Search for the cell housing the specified text and yield its [x, y] center coordinate. 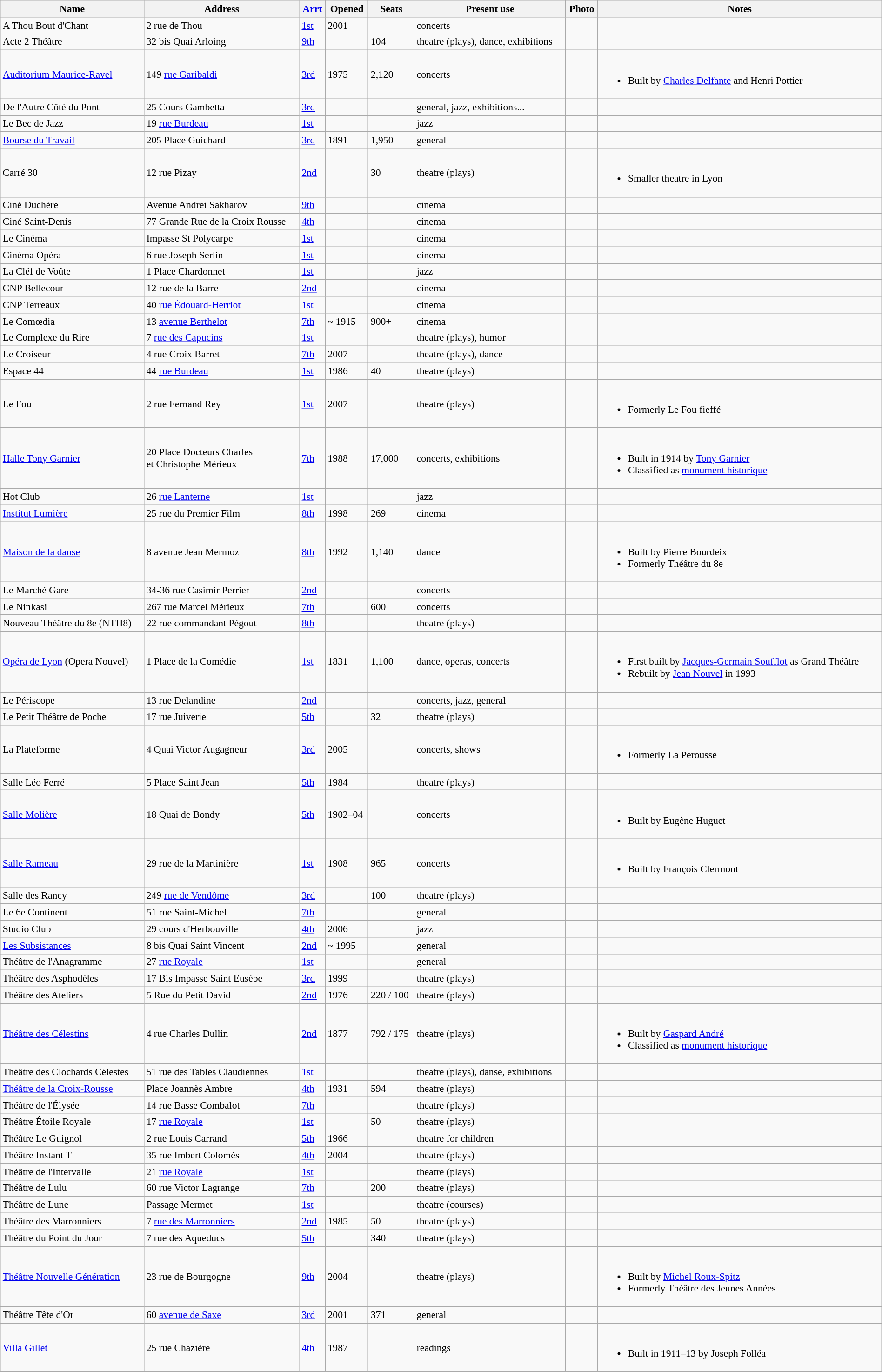
Salle Rameau [73, 863]
Le Petit Théâtre de Poche [73, 717]
2 rue de Thou [222, 25]
Théâtre Étoile Royale [73, 1122]
200 [392, 1188]
32 bis Quai Arloing [222, 42]
51 rue des Tables Claudiennes [222, 1072]
1975 [347, 74]
20 Place Docteurs Charles et Christophe Mérieux [222, 458]
First built by Jacques-Germain Soufflot as Grand ThéâtreRebuilt by Jean Nouvel in 1993 [740, 662]
40 [392, 371]
Théâtre des Clochards Célestes [73, 1072]
Ciné Saint-Denis [73, 222]
Théâtre Nouvelle Génération [73, 1277]
8 bis Quai Saint Vincent [222, 945]
theatre (plays), dance [490, 355]
dance, operas, concerts [490, 662]
100 [392, 896]
Hot Club [73, 497]
792 / 175 [392, 1034]
2 rue Louis Carrand [222, 1138]
Le Fou [73, 404]
Ciné Duchère [73, 205]
A Thou Bout d'Chant [73, 25]
27 rue Royale [222, 962]
Le 6e Continent [73, 912]
1902–04 [347, 814]
Institut Lumière [73, 513]
1999 [347, 979]
La Cléf de Voûte [73, 272]
1,100 [392, 662]
1831 [347, 662]
60 rue Victor Lagrange [222, 1188]
40 rue Édouard-Herriot [222, 305]
1908 [347, 863]
Espace 44 [73, 371]
17 rue Royale [222, 1122]
Le Périscope [73, 700]
theatre (plays), danse, exhibitions [490, 1072]
concerts, exhibitions [490, 458]
De l'Autre Côté du Pont [73, 107]
6 rue Joseph Serlin [222, 255]
29 rue de la Martinière [222, 863]
Salle Molière [73, 814]
5 Rue du Petit David [222, 995]
269 [392, 513]
theatre for children [490, 1138]
Bourse du Travail [73, 140]
CNP Bellecour [73, 288]
Opened [347, 9]
Smaller theatre in Lyon [740, 173]
Le Marché Gare [73, 590]
2,120 [392, 74]
4 Quai Victor Augagneur [222, 749]
4 rue Croix Barret [222, 355]
32 [392, 717]
readings [490, 1347]
1998 [347, 513]
77 Grande Rue de la Croix Rousse [222, 222]
Carré 30 [73, 173]
17 rue Juiverie [222, 717]
Théâtre Instant T [73, 1155]
220 / 100 [392, 995]
La Plateforme [73, 749]
205 Place Guichard [222, 140]
Name [73, 9]
23 rue de Bourgogne [222, 1277]
Théâtre de l'Anagramme [73, 962]
29 cours d'Herbouville [222, 929]
Built by Pierre BourdeixFormerly Théâtre du 8e [740, 551]
1988 [347, 458]
1,950 [392, 140]
Le Bec de Jazz [73, 124]
2 rue Fernand Rey [222, 404]
Cinéma Opéra [73, 255]
Le Complexe du Rire [73, 338]
Théâtre de la Croix-Rousse [73, 1089]
Built by Michel Roux-SpitzFormerly Théâtre des Jeunes Années [740, 1277]
Théâtre des Asphodèles [73, 979]
149 rue Garibaldi [222, 74]
Le Croiseur [73, 355]
Nouveau Théâtre du 8e (NTH8) [73, 623]
249 rue de Vendôme [222, 896]
Théâtre des Marronniers [73, 1221]
1985 [347, 1221]
Formerly La Perousse [740, 749]
1 Place Chardonnet [222, 272]
Théâtre des Ateliers [73, 995]
Théâtre Le Guignol [73, 1138]
theatre (plays), dance, exhibitions [490, 42]
Salle des Rancy [73, 896]
Built by Eugène Huguet [740, 814]
Le Comœdia [73, 321]
267 rue Marcel Mérieux [222, 607]
13 rue Delandine [222, 700]
34-36 rue Casimir Perrier [222, 590]
Built in 1911–13 by Joseph Folléa [740, 1347]
1987 [347, 1347]
104 [392, 42]
8 avenue Jean Mermoz [222, 551]
Le Ninkasi [73, 607]
Les Subsistances [73, 945]
concerts, shows [490, 749]
theatre (courses) [490, 1205]
26 rue Lanterne [222, 497]
Formerly Le Fou fieffé [740, 404]
Villa Gillet [73, 1347]
Place Joannès Ambre [222, 1089]
theatre (plays), humor [490, 338]
Théâtre des Célestins [73, 1034]
19 rue Burdeau [222, 124]
900+ [392, 321]
594 [392, 1089]
dance [490, 551]
12 rue de la Barre [222, 288]
Passage Mermet [222, 1205]
~ 1995 [347, 945]
Le Cinéma [73, 238]
1 Place de la Comédie [222, 662]
1976 [347, 995]
Seats [392, 9]
concerts, jazz, general [490, 700]
Impasse St Polycarpe [222, 238]
Built in 1914 by Tony GarnierClassified as monument historique [740, 458]
35 rue Imbert Colomès [222, 1155]
Arrt [312, 9]
1,140 [392, 551]
12 rue Pizay [222, 173]
Auditorium Maurice-Ravel [73, 74]
21 rue Royale [222, 1171]
25 Cours Gambetta [222, 107]
Avenue Andrei Sakharov [222, 205]
60 avenue de Saxe [222, 1315]
Present use [490, 9]
1992 [347, 551]
7 rue des Aqueducs [222, 1238]
1986 [347, 371]
CNP Terreaux [73, 305]
Théâtre de l'Élysée [73, 1105]
1891 [347, 140]
Opéra de Lyon (Opera Nouvel) [73, 662]
Théâtre de l'Intervalle [73, 1171]
44 rue Burdeau [222, 371]
51 rue Saint-Michel [222, 912]
13 avenue Berthelot [222, 321]
Notes [740, 9]
~ 1915 [347, 321]
2006 [347, 929]
Built by Gaspard AndréClassified as monument historique [740, 1034]
17,000 [392, 458]
Acte 2 Théâtre [73, 42]
Built by François Clermont [740, 863]
Théâtre du Point du Jour [73, 1238]
Studio Club [73, 929]
Built by Charles Delfante and Henri Pottier [740, 74]
Photo [581, 9]
25 rue du Premier Film [222, 513]
7 rue des Marronniers [222, 1221]
Théâtre de Lune [73, 1205]
2005 [347, 749]
Théâtre de Lulu [73, 1188]
5 Place Saint Jean [222, 782]
1877 [347, 1034]
25 rue Chazière [222, 1347]
340 [392, 1238]
general, jazz, exhibitions... [490, 107]
600 [392, 607]
7 rue des Capucins [222, 338]
22 rue commandant Pégout [222, 623]
1966 [347, 1138]
Halle Tony Garnier [73, 458]
14 rue Basse Combalot [222, 1105]
1984 [347, 782]
965 [392, 863]
4 rue Charles Dullin [222, 1034]
Salle Léo Ferré [73, 782]
1931 [347, 1089]
Address [222, 9]
Théâtre Tête d'Or [73, 1315]
Maison de la danse [73, 551]
30 [392, 173]
371 [392, 1315]
17 Bis Impasse Saint Eusèbe [222, 979]
18 Quai de Bondy [222, 814]
